Scan for the cell matching the given text and deliver its (X, Y) coordinate at center. 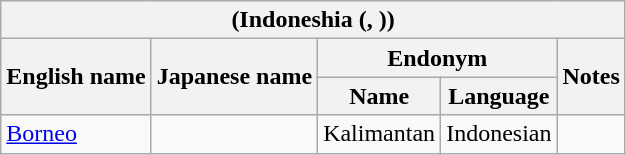
Japanese name (234, 77)
Notes (591, 77)
English name (76, 77)
Language (499, 96)
Indonesian (499, 134)
Name (380, 96)
(Indoneshia (, )) (314, 20)
Endonym (438, 58)
Kalimantan (380, 134)
Borneo (76, 134)
